Pinpoint the cell where the given text exists, returning its [X, Y] midpoint coordinate. 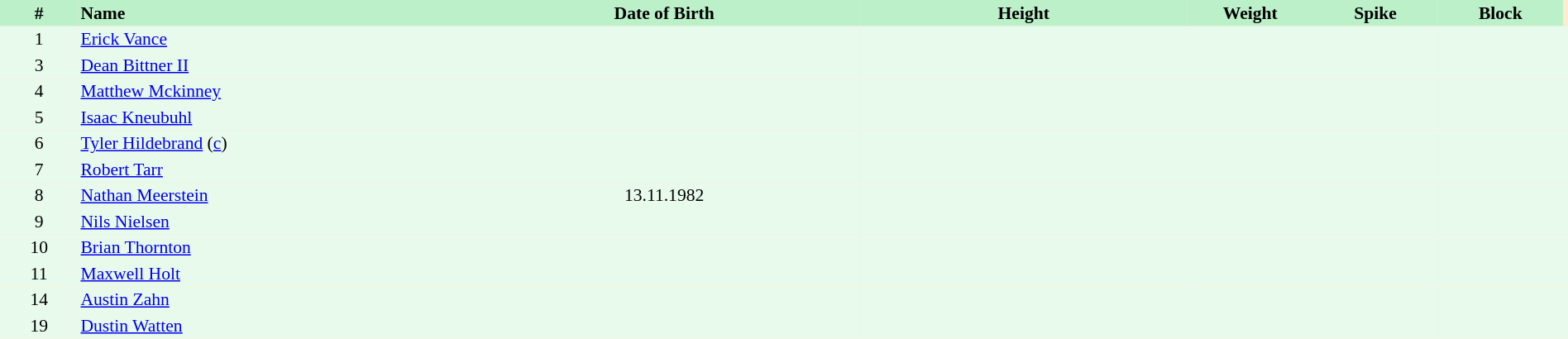
Block [1500, 13]
10 [39, 248]
14 [39, 299]
9 [39, 222]
11 [39, 274]
Austin Zahn [273, 299]
7 [39, 169]
Date of Birth [664, 13]
Name [273, 13]
Nils Nielsen [273, 222]
3 [39, 65]
Brian Thornton [273, 248]
Maxwell Holt [273, 274]
1 [39, 40]
Dustin Watten [273, 326]
Spike [1374, 13]
Isaac Kneubuhl [273, 117]
Tyler Hildebrand (c) [273, 144]
Height [1024, 13]
Erick Vance [273, 40]
Weight [1250, 13]
4 [39, 91]
Robert Tarr [273, 169]
6 [39, 144]
# [39, 13]
13.11.1982 [664, 195]
Dean Bittner II [273, 65]
19 [39, 326]
8 [39, 195]
Matthew Mckinney [273, 91]
5 [39, 117]
Nathan Meerstein [273, 195]
